Detect which cell encompasses the target text, then output its [x, y] center coordinate. 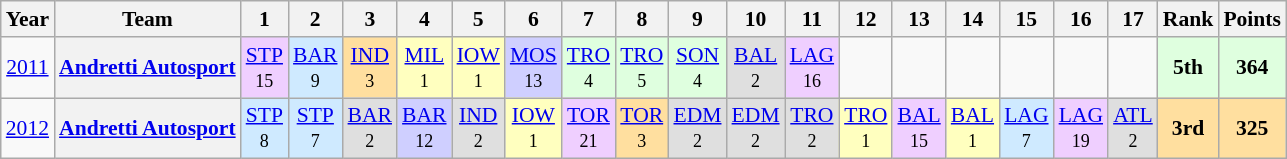
TRO2 [812, 128]
LAG7 [1026, 128]
6 [534, 19]
15 [1026, 19]
TOR21 [588, 128]
LAG19 [1081, 128]
SON4 [697, 68]
LAG16 [812, 68]
12 [866, 19]
3 [370, 19]
8 [642, 19]
16 [1081, 19]
Points [1252, 19]
Team [148, 19]
7 [588, 19]
BAL15 [918, 128]
Year [28, 19]
9 [697, 19]
14 [972, 19]
TRO4 [588, 68]
BAR2 [370, 128]
2 [316, 19]
TOR3 [642, 128]
17 [1133, 19]
10 [756, 19]
BAL2 [756, 68]
Rank [1188, 19]
1 [264, 19]
IND3 [370, 68]
5th [1188, 68]
364 [1252, 68]
2012 [28, 128]
ATL2 [1133, 128]
MOS13 [534, 68]
STP7 [316, 128]
BAR12 [424, 128]
325 [1252, 128]
IND2 [478, 128]
4 [424, 19]
5 [478, 19]
11 [812, 19]
TRO5 [642, 68]
STP15 [264, 68]
BAR9 [316, 68]
MIL1 [424, 68]
13 [918, 19]
TRO1 [866, 128]
2011 [28, 68]
STP8 [264, 128]
3rd [1188, 128]
BAL1 [972, 128]
